Identify which cell holds the provided text, then report its [x, y] central coordinate. 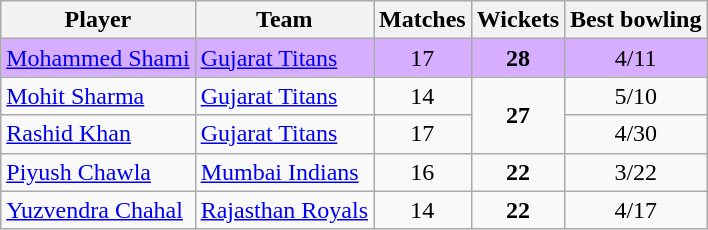
4/30 [636, 134]
Mohit Sharma [98, 96]
Mohammed Shami [98, 58]
Rajasthan Royals [284, 210]
Team [284, 20]
3/22 [636, 172]
Yuzvendra Chahal [98, 210]
Mumbai Indians [284, 172]
Wickets [518, 20]
4/11 [636, 58]
Best bowling [636, 20]
Player [98, 20]
5/10 [636, 96]
27 [518, 115]
Matches [423, 20]
4/17 [636, 210]
Piyush Chawla [98, 172]
28 [518, 58]
Rashid Khan [98, 134]
16 [423, 172]
